Provide the [x, y] coordinate of the cell's center where the given text is located.  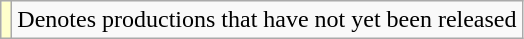
Denotes productions that have not yet been released [267, 20]
